From the cell containing the given text, extract its center point as [x, y] coordinate. 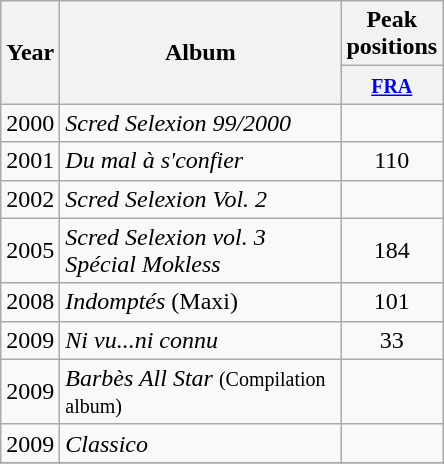
Album [200, 52]
2002 [30, 199]
33 [392, 340]
Scred Selexion vol. 3 Spécial Mokless [200, 250]
184 [392, 250]
Du mal à s'confier [200, 161]
Classico [200, 443]
FRA [392, 85]
2000 [30, 123]
Ni vu...ni connu [200, 340]
2001 [30, 161]
Barbès All Star (Compilation album) [200, 392]
101 [392, 302]
Year [30, 52]
Indomptés (Maxi) [200, 302]
Scred Selexion 99/2000 [200, 123]
Peak positions [392, 34]
Scred Selexion Vol. 2 [200, 199]
2005 [30, 250]
110 [392, 161]
2008 [30, 302]
